Provide the [X, Y] coordinate of the cell's center where the given text is located.  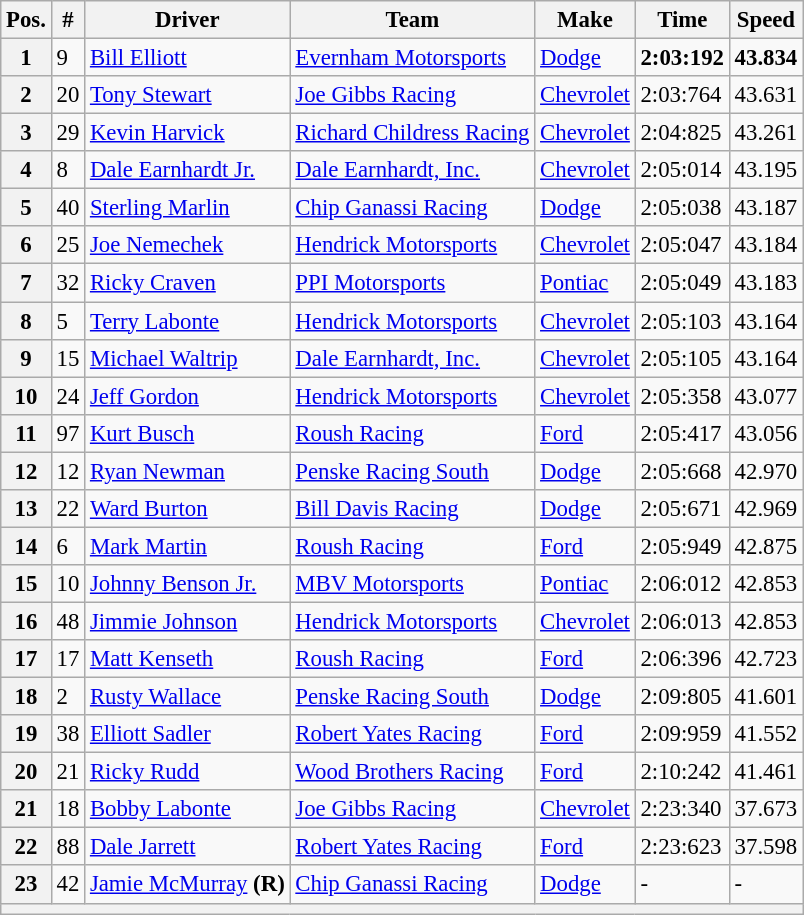
40 [68, 208]
43.261 [766, 133]
Jimmie Johnson [188, 621]
MBV Motorsports [412, 584]
42.723 [766, 659]
43.631 [766, 95]
Elliott Sadler [188, 734]
2:23:623 [682, 847]
2:06:012 [682, 584]
38 [68, 734]
Kurt Busch [188, 433]
Richard Childress Racing [412, 133]
29 [68, 133]
Pos. [26, 20]
48 [68, 621]
41.461 [766, 772]
19 [26, 734]
Driver [188, 20]
2:05:103 [682, 321]
37.673 [766, 809]
Dale Earnhardt Jr. [188, 170]
Evernham Motorsports [412, 58]
Michael Waltrip [188, 358]
43.184 [766, 245]
32 [68, 283]
# [68, 20]
2:05:668 [682, 471]
41.601 [766, 697]
43.077 [766, 396]
42.875 [766, 546]
Jamie McMurray (R) [188, 885]
2:10:242 [682, 772]
88 [68, 847]
2:06:396 [682, 659]
Ricky Rudd [188, 772]
2:05:671 [682, 509]
Kevin Harvick [188, 133]
2:05:949 [682, 546]
43.195 [766, 170]
2:06:013 [682, 621]
Bill Elliott [188, 58]
2:03:192 [682, 58]
Matt Kenseth [188, 659]
2:04:825 [682, 133]
Team [412, 20]
43.834 [766, 58]
Make [585, 20]
97 [68, 433]
25 [68, 245]
1 [26, 58]
3 [26, 133]
2:23:340 [682, 809]
Wood Brothers Racing [412, 772]
2:05:014 [682, 170]
11 [26, 433]
Bill Davis Racing [412, 509]
Speed [766, 20]
Tony Stewart [188, 95]
37.598 [766, 847]
7 [26, 283]
Bobby Labonte [188, 809]
PPI Motorsports [412, 283]
13 [26, 509]
Mark Martin [188, 546]
Time [682, 20]
Rusty Wallace [188, 697]
2:05:047 [682, 245]
2:05:049 [682, 283]
42.970 [766, 471]
2:05:358 [682, 396]
Ryan Newman [188, 471]
Ricky Craven [188, 283]
2:03:764 [682, 95]
43.187 [766, 208]
2:09:959 [682, 734]
42 [68, 885]
42.969 [766, 509]
41.552 [766, 734]
16 [26, 621]
43.056 [766, 433]
24 [68, 396]
Ward Burton [188, 509]
Sterling Marlin [188, 208]
2:05:417 [682, 433]
Johnny Benson Jr. [188, 584]
2:05:105 [682, 358]
Jeff Gordon [188, 396]
43.183 [766, 283]
23 [26, 885]
14 [26, 546]
Dale Jarrett [188, 847]
Joe Nemechek [188, 245]
2:09:805 [682, 697]
4 [26, 170]
Terry Labonte [188, 321]
2:05:038 [682, 208]
